Extract the (X, Y) coordinate from the center of the cell holding the provided text.  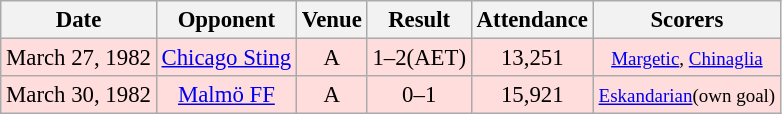
Eskandarian(own goal) (686, 95)
Venue (332, 20)
13,251 (532, 58)
March 27, 1982 (78, 58)
Chicago Sting (226, 58)
March 30, 1982 (78, 95)
Opponent (226, 20)
Date (78, 20)
Result (419, 20)
15,921 (532, 95)
Scorers (686, 20)
1–2(AET) (419, 58)
Attendance (532, 20)
0–1 (419, 95)
Malmö FF (226, 95)
Margetic, Chinaglia (686, 58)
